Extract the [X, Y] coordinate from the center of the cell holding the provided text.  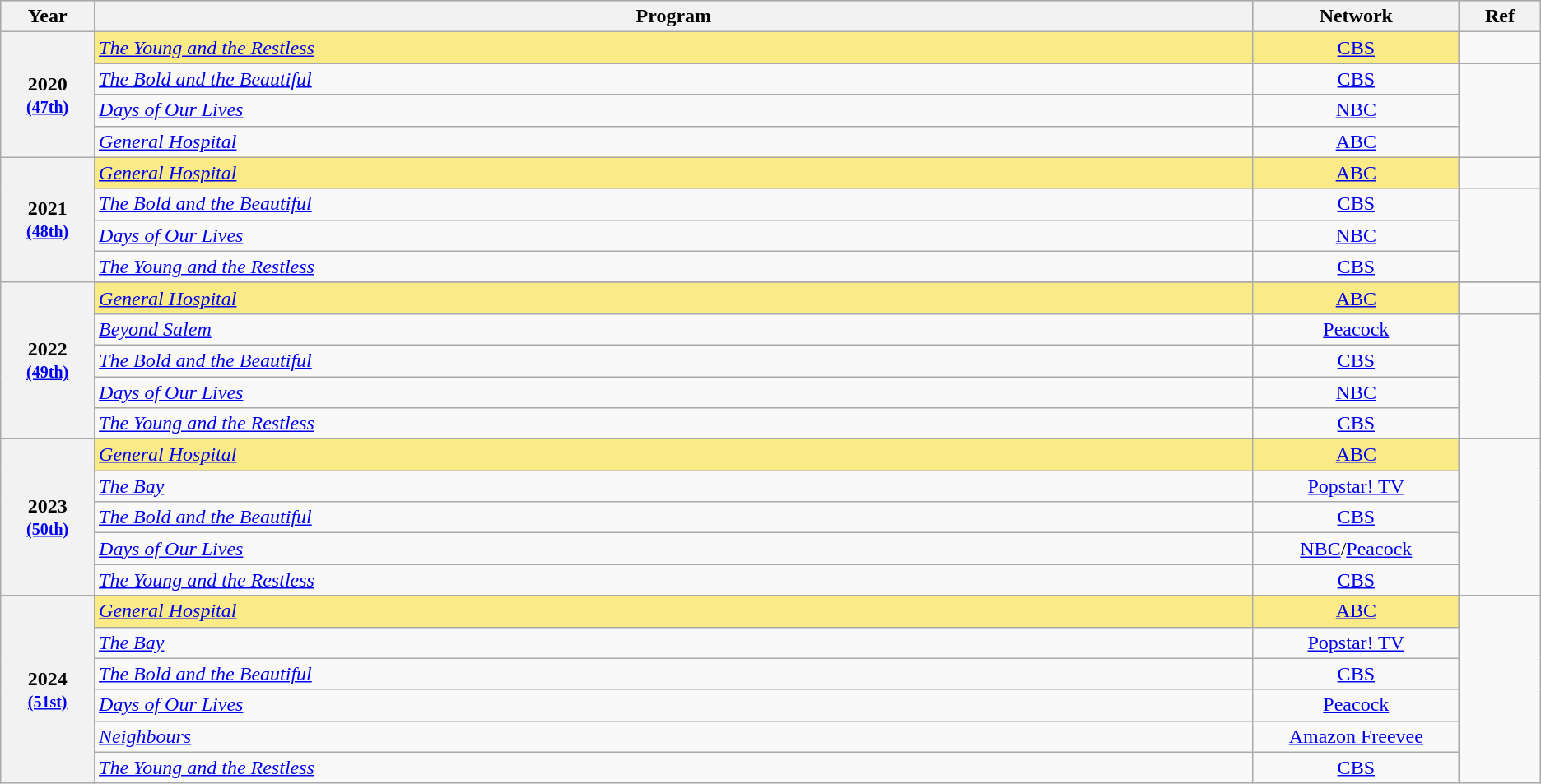
2020(47th) [48, 95]
2021(48th) [48, 220]
2024 (51st) [48, 689]
Beyond Salem [674, 329]
Ref [1500, 16]
Neighbours [674, 736]
Network [1356, 16]
Program [674, 16]
2022 (49th) [48, 360]
2023 (50th) [48, 517]
Amazon Freevee [1356, 736]
NBC/Peacock [1356, 549]
Year [48, 16]
